From the cell containing the given text, extract its center point as [x, y] coordinate. 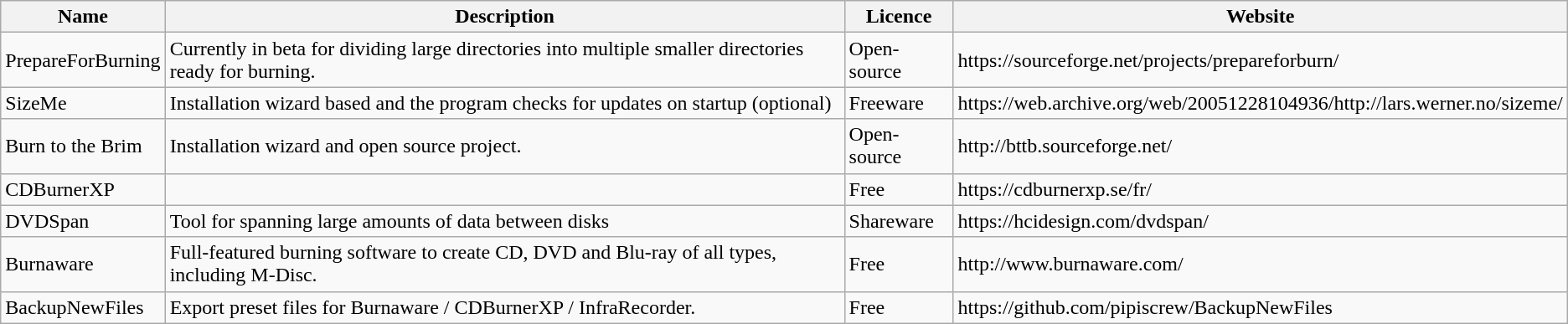
https://cdburnerxp.se/fr/ [1260, 189]
http://www.burnaware.com/ [1260, 265]
Installation wizard and open source project. [504, 146]
https://github.com/pipiscrew/BackupNewFiles [1260, 307]
CDBurnerXP [83, 189]
BackupNewFiles [83, 307]
Name [83, 17]
Shareware [899, 221]
Burnaware [83, 265]
Description [504, 17]
http://bttb.sourceforge.net/ [1260, 146]
Licence [899, 17]
DVDSpan [83, 221]
PrepareForBurning [83, 60]
Freeware [899, 103]
SizeMe [83, 103]
Tool for spanning large amounts of data between disks [504, 221]
Export preset files for Burnaware / CDBurnerXP / InfraRecorder. [504, 307]
Burn to the Brim [83, 146]
Currently in beta for dividing large directories into multiple smaller directories ready for burning. [504, 60]
Full-featured burning software to create CD, DVD and Blu-ray of all types, including M-Disc. [504, 265]
https://hcidesign.com/dvdspan/ [1260, 221]
https://sourceforge.net/projects/prepareforburn/ [1260, 60]
Website [1260, 17]
https://web.archive.org/web/20051228104936/http://lars.werner.no/sizeme/ [1260, 103]
Installation wizard based and the program checks for updates on startup (optional) [504, 103]
